Pinpoint the cell where the given text exists, returning its [x, y] midpoint coordinate. 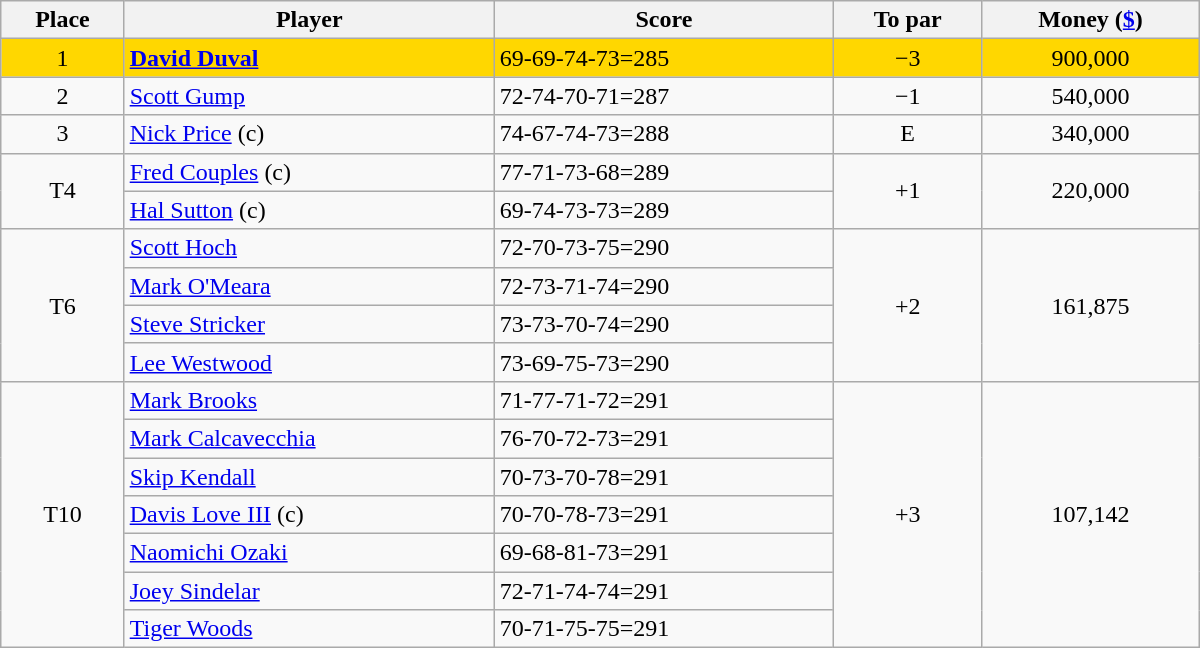
Naomichi Ozaki [309, 553]
Davis Love III (c) [309, 515]
77-71-73-68=289 [664, 172]
540,000 [1091, 96]
+1 [908, 191]
+3 [908, 514]
−3 [908, 58]
T10 [62, 514]
71-77-71-72=291 [664, 400]
73-69-75-73=290 [664, 362]
3 [62, 134]
74-67-74-73=288 [664, 134]
70-71-75-75=291 [664, 629]
Scott Gump [309, 96]
T4 [62, 191]
Fred Couples (c) [309, 172]
72-70-73-75=290 [664, 248]
2 [62, 96]
1 [62, 58]
Lee Westwood [309, 362]
340,000 [1091, 134]
Steve Stricker [309, 324]
Joey Sindelar [309, 591]
T6 [62, 305]
Skip Kendall [309, 477]
+2 [908, 305]
−1 [908, 96]
Mark O'Meara [309, 286]
Mark Calcavecchia [309, 438]
Nick Price (c) [309, 134]
Score [664, 20]
72-71-74-74=291 [664, 591]
Hal Sutton (c) [309, 210]
900,000 [1091, 58]
107,142 [1091, 514]
76-70-72-73=291 [664, 438]
69-69-74-73=285 [664, 58]
Tiger Woods [309, 629]
70-73-70-78=291 [664, 477]
73-73-70-74=290 [664, 324]
Scott Hoch [309, 248]
E [908, 134]
Place [62, 20]
David Duval [309, 58]
Money ($) [1091, 20]
161,875 [1091, 305]
72-74-70-71=287 [664, 96]
Mark Brooks [309, 400]
Player [309, 20]
69-74-73-73=289 [664, 210]
220,000 [1091, 191]
69-68-81-73=291 [664, 553]
To par [908, 20]
70-70-78-73=291 [664, 515]
72-73-71-74=290 [664, 286]
